Pinpoint the cell where the given text exists, returning its [X, Y] midpoint coordinate. 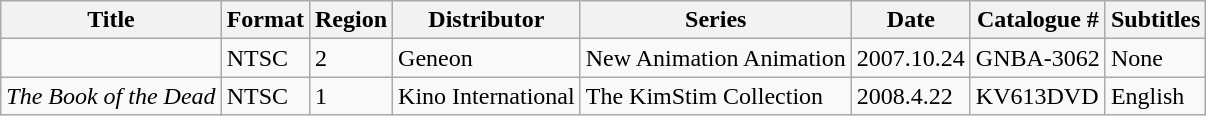
New Animation Animation [716, 58]
2 [350, 58]
English [1155, 96]
Catalogue # [1038, 20]
1 [350, 96]
Geneon [487, 58]
Distributor [487, 20]
Series [716, 20]
Region [350, 20]
Kino International [487, 96]
Subtitles [1155, 20]
KV613DVD [1038, 96]
Date [910, 20]
The KimStim Collection [716, 96]
None [1155, 58]
2008.4.22 [910, 96]
2007.10.24 [910, 58]
The Book of the Dead [111, 96]
GNBA-3062 [1038, 58]
Format [265, 20]
Title [111, 20]
